Identify which cell holds the provided text, then report its [X, Y] central coordinate. 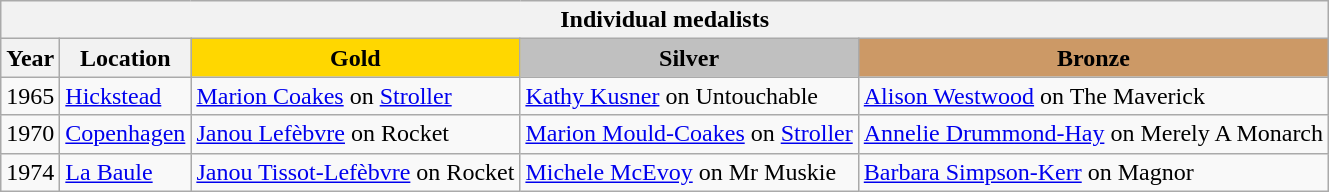
Individual medalists [665, 20]
La Baule [126, 172]
Michele McEvoy on Mr Muskie [689, 172]
Location [126, 58]
Copenhagen [126, 134]
1974 [30, 172]
Silver [689, 58]
1965 [30, 96]
Alison Westwood on The Maverick [1093, 96]
Marion Mould-Coakes on Stroller [689, 134]
Barbara Simpson-Kerr on Magnor [1093, 172]
Gold [356, 58]
1970 [30, 134]
Bronze [1093, 58]
Annelie Drummond-Hay on Merely A Monarch [1093, 134]
Year [30, 58]
Kathy Kusner on Untouchable [689, 96]
Janou Tissot-Lefèbvre on Rocket [356, 172]
Marion Coakes on Stroller [356, 96]
Janou Lefèbvre on Rocket [356, 134]
Hickstead [126, 96]
